Find where the given text appears and provide that cell's center as (X, Y) coordinate. 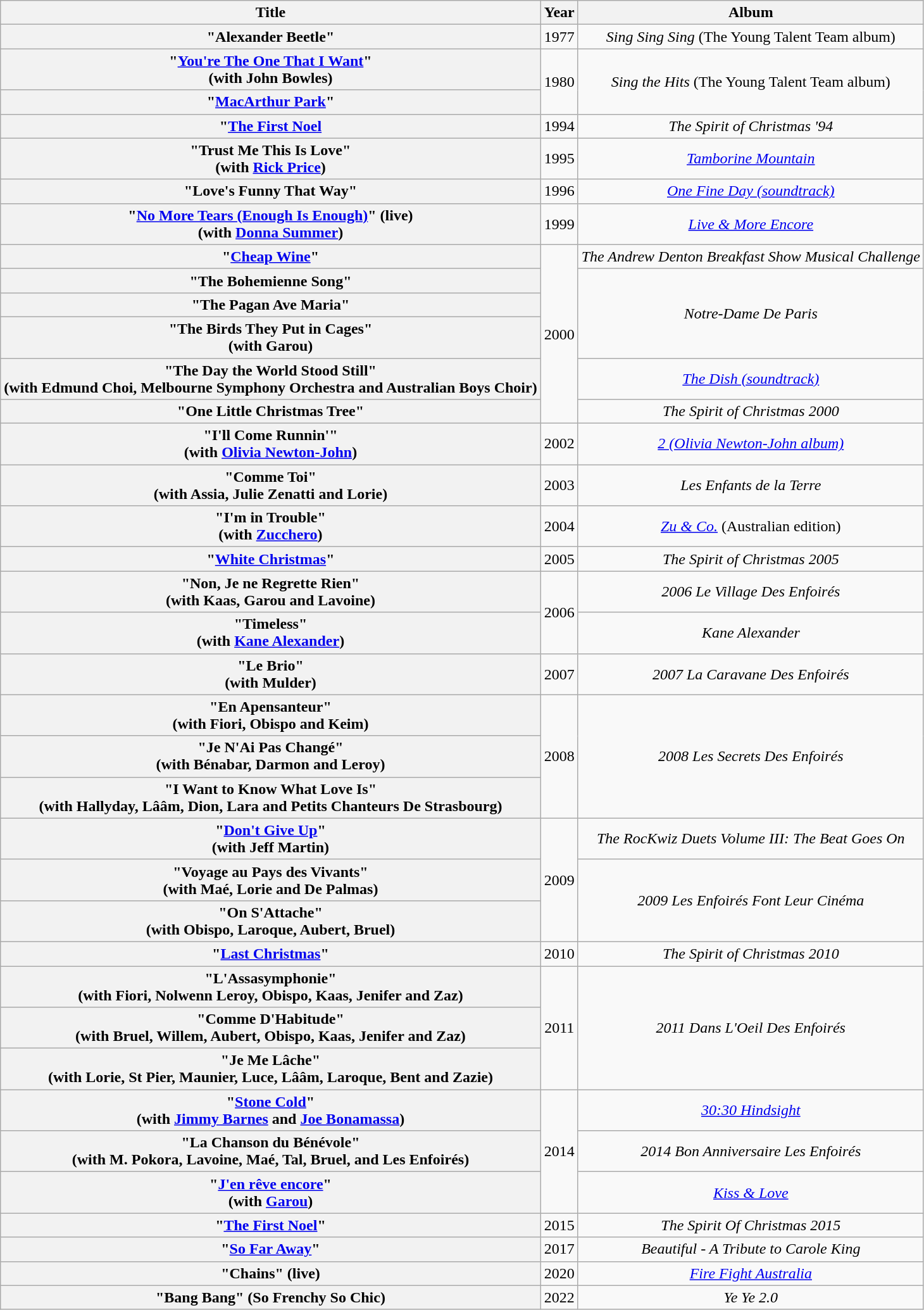
2017 (559, 1249)
"J'en rêve encore" (with Garou) (271, 1193)
2008 Les Secrets Des Enfoirés (751, 756)
"Love's Funny That Way" (271, 191)
1995 (559, 158)
Beautiful - A Tribute to Carole King (751, 1249)
"You're The One That I Want" (with John Bowles) (271, 70)
"The Day the World Stood Still" (with Edmund Choi, Melbourne Symphony Orchestra and Australian Boys Choir) (271, 379)
The Dish (soundtrack) (751, 379)
"Don't Give Up" (with Jeff Martin) (271, 838)
"I'll Come Runnin'" (with Olivia Newton-John) (271, 444)
2005 (559, 559)
2011 (559, 1028)
2008 (559, 756)
"Je Me Lâche" (with Lorie, St Pier, Maunier, Luce, Lââm, Laroque, Bent and Zazie) (271, 1069)
"Cheap Wine" (271, 256)
"Trust Me This Is Love" (with Rick Price) (271, 158)
"Timeless" (with Kane Alexander) (271, 633)
2020 (559, 1273)
"Alexander Beetle" (271, 37)
"On S'Attache" (with Obispo, Laroque, Aubert, Bruel) (271, 921)
2014 Bon Anniversaire Les Enfoirés (751, 1151)
"I'm in Trouble" (with Zucchero) (271, 527)
Sing the Hits (The Young Talent Team album) (751, 81)
"Non, Je ne Regrette Rien" (with Kaas, Garou and Lavoine) (271, 591)
Zu & Co. (Australian edition) (751, 527)
One Fine Day (soundtrack) (751, 191)
Kane Alexander (751, 633)
2007 (559, 674)
"Bang Bang" (So Frenchy So Chic) (271, 1297)
The Spirit of Christmas 2010 (751, 954)
"MacArthur Park" (271, 102)
2011 Dans L'Oeil Des Enfoirés (751, 1028)
Notre-Dame De Paris (751, 313)
Tamborine Mountain (751, 158)
"Comme D'Habitude" (with Bruel, Willem, Aubert, Obispo, Kaas, Jenifer and Zaz) (271, 1028)
"Je N'Ai Pas Changé" (with Bénabar, Darmon and Leroy) (271, 756)
"Comme Toi" (with Assia, Julie Zenatti and Lorie) (271, 485)
The Spirit of Christmas 2000 (751, 412)
The Spirit of Christmas '94 (751, 126)
Album (751, 13)
The RocKwiz Duets Volume III: The Beat Goes On (751, 838)
"So Far Away" (271, 1249)
"Chains" (live) (271, 1273)
Fire Fight Australia (751, 1273)
"The Birds They Put in Cages" (with Garou) (271, 337)
The Andrew Denton Breakfast Show Musical Challenge (751, 256)
Kiss & Love (751, 1193)
2007 La Caravane Des Enfoirés (751, 674)
1996 (559, 191)
"I Want to Know What Love Is" (with Hallyday, Lââm, Dion, Lara and Petits Chanteurs De Strasbourg) (271, 798)
2009 (559, 880)
2010 (559, 954)
Ye Ye 2.0 (751, 1297)
"The First Noel (271, 126)
Les Enfants de la Terre (751, 485)
"White Christmas" (271, 559)
2003 (559, 485)
"The Bohemienne Song" (271, 280)
"The Pagan Ave Maria" (271, 305)
Year (559, 13)
The Spirit Of Christmas 2015 (751, 1225)
1977 (559, 37)
Live & More Encore (751, 224)
"The First Noel" (271, 1225)
"No More Tears (Enough Is Enough)" (live) (with Donna Summer) (271, 224)
2006 Le Village Des Enfoirés (751, 591)
"Stone Cold" (with Jimmy Barnes and Joe Bonamassa) (271, 1111)
"Last Christmas" (271, 954)
Sing Sing Sing (The Young Talent Team album) (751, 37)
2009 Les Enfoirés Font Leur Cinéma (751, 900)
"La Chanson du Bénévole" (with M. Pokora, Lavoine, Maé, Tal, Bruel, and Les Enfoirés) (271, 1151)
2 (Olivia Newton-John album) (751, 444)
"One Little Christmas Tree" (271, 412)
Title (271, 13)
"Le Brio" (with Mulder) (271, 674)
2000 (559, 334)
1980 (559, 81)
2015 (559, 1225)
2022 (559, 1297)
"En Apensanteur" (with Fiori, Obispo and Keim) (271, 715)
2006 (559, 612)
"Voyage au Pays des Vivants" (with Maé, Lorie and De Palmas) (271, 880)
30:30 Hindsight (751, 1111)
1994 (559, 126)
The Spirit of Christmas 2005 (751, 559)
2004 (559, 527)
1999 (559, 224)
2014 (559, 1151)
"L'Assasymphonie" (with Fiori, Nolwenn Leroy, Obispo, Kaas, Jenifer and Zaz) (271, 986)
2002 (559, 444)
